Provide the (X, Y) coordinate of the cell's center where the given text is located.  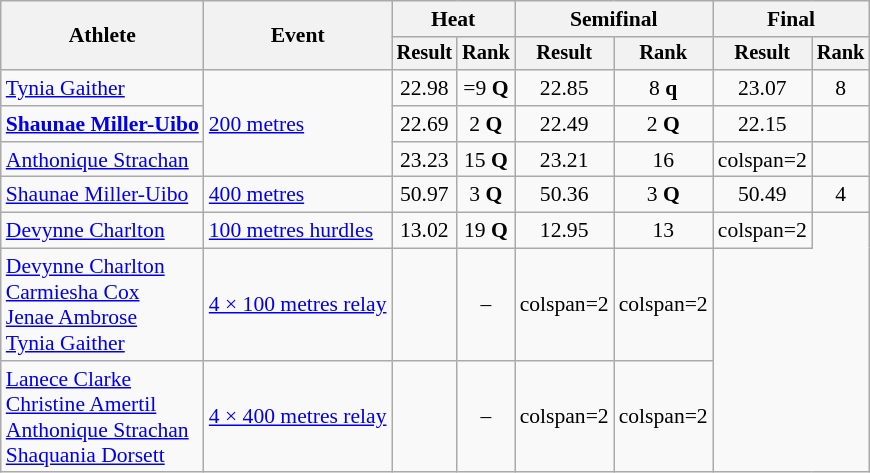
Event (298, 36)
12.95 (564, 231)
Tynia Gaither (102, 88)
22.98 (425, 88)
22.15 (762, 124)
16 (664, 160)
Lanece ClarkeChristine AmertilAnthonique StrachanShaquania Dorsett (102, 417)
23.23 (425, 160)
8 (841, 88)
4 × 400 metres relay (298, 417)
=9 Q (486, 88)
Athlete (102, 36)
23.07 (762, 88)
13 (664, 231)
200 metres (298, 124)
Heat (454, 19)
50.36 (564, 195)
100 metres hurdles (298, 231)
13.02 (425, 231)
4 (841, 195)
Devynne CharltonCarmiesha CoxJenae AmbroseTynia Gaither (102, 305)
50.49 (762, 195)
Final (792, 19)
Semifinal (614, 19)
15 Q (486, 160)
22.69 (425, 124)
50.97 (425, 195)
Devynne Charlton (102, 231)
4 × 100 metres relay (298, 305)
8 q (664, 88)
22.85 (564, 88)
400 metres (298, 195)
22.49 (564, 124)
19 Q (486, 231)
Anthonique Strachan (102, 160)
23.21 (564, 160)
